Pinpoint the cell where the given text exists, returning its [x, y] midpoint coordinate. 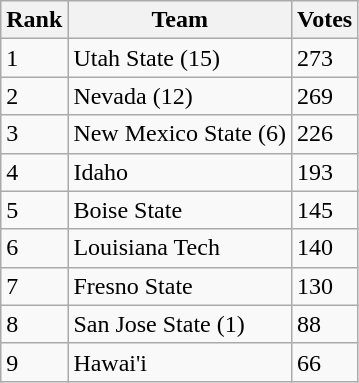
2 [34, 96]
Idaho [180, 172]
Rank [34, 20]
Boise State [180, 210]
5 [34, 210]
6 [34, 248]
7 [34, 286]
1 [34, 58]
New Mexico State (6) [180, 134]
9 [34, 362]
Utah State (15) [180, 58]
269 [325, 96]
145 [325, 210]
Hawai'i [180, 362]
130 [325, 286]
66 [325, 362]
3 [34, 134]
Louisiana Tech [180, 248]
88 [325, 324]
226 [325, 134]
Team [180, 20]
273 [325, 58]
8 [34, 324]
Nevada (12) [180, 96]
San Jose State (1) [180, 324]
Votes [325, 20]
193 [325, 172]
140 [325, 248]
4 [34, 172]
Fresno State [180, 286]
